Scan for the cell matching the given text and deliver its [x, y] coordinate at center. 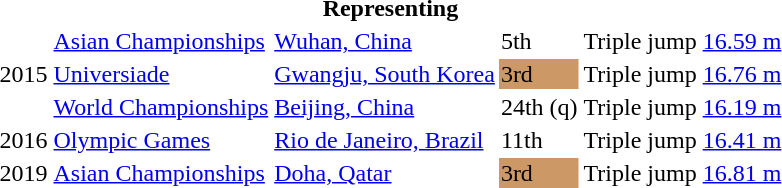
Doha, Qatar [385, 173]
Beijing, China [385, 107]
Rio de Janeiro, Brazil [385, 140]
Olympic Games [161, 140]
11th [539, 140]
24th (q) [539, 107]
World Championships [161, 107]
Universiade [161, 74]
Wuhan, China [385, 41]
5th [539, 41]
Gwangju, South Korea [385, 74]
